Search for the cell housing the specified text and yield its (X, Y) center coordinate. 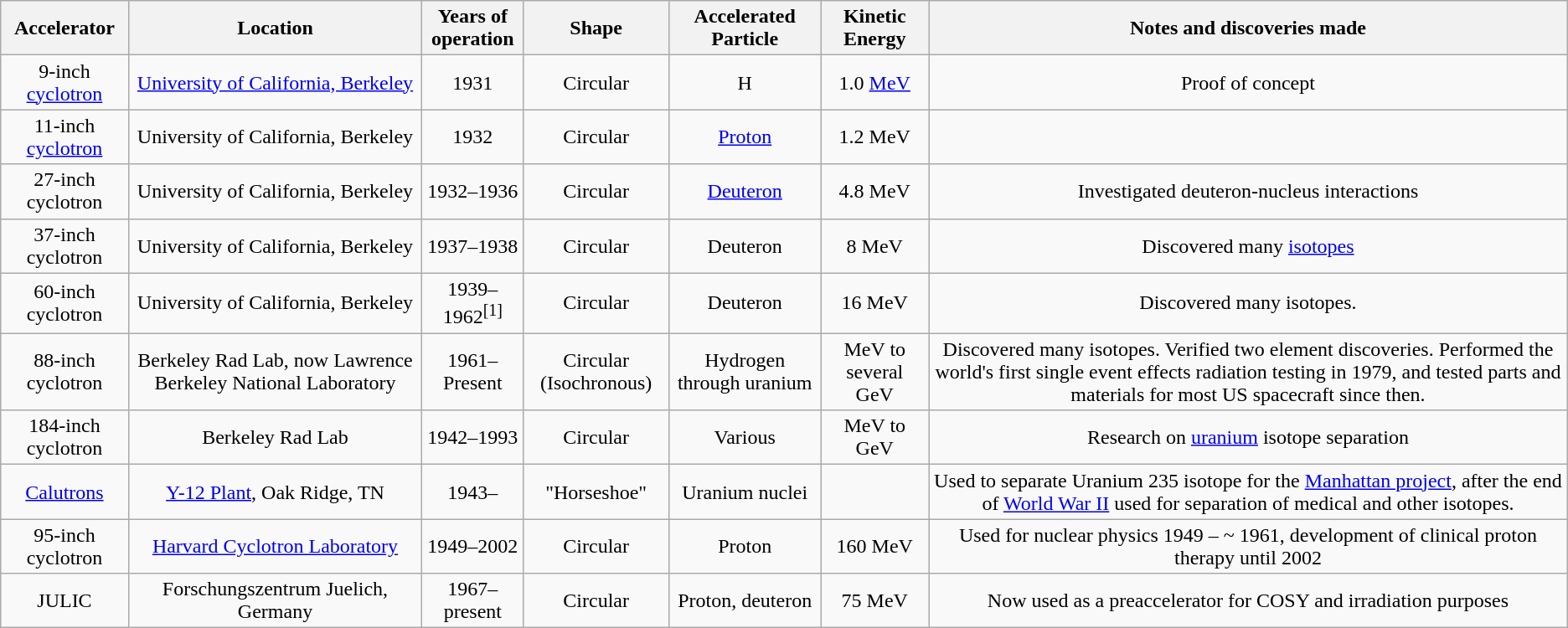
Various (745, 437)
95-inch cyclotron (64, 546)
Investigated deuteron-nucleus interactions (1248, 191)
Notes and discoveries made (1248, 28)
9-inch cyclotron (64, 82)
1932–1936 (472, 191)
1961–Present (472, 372)
Years of operation (472, 28)
Berkeley Rad Lab, now Lawrence Berkeley National Laboratory (275, 372)
60-inch cyclotron (64, 303)
Discovered many isotopes. (1248, 303)
1937–1938 (472, 246)
Accelerated Particle (745, 28)
Harvard Cyclotron Laboratory (275, 546)
Y-12 Plant, Oak Ridge, TN (275, 492)
37-inch cyclotron (64, 246)
Shape (596, 28)
1943– (472, 492)
Proof of concept (1248, 82)
1967–present (472, 601)
Forschungszentrum Juelich, Germany (275, 601)
1949–2002 (472, 546)
Kinetic Energy (874, 28)
Circular (Isochronous) (596, 372)
4.8 MeV (874, 191)
Uranium nuclei (745, 492)
1.2 MeV (874, 137)
Location (275, 28)
1931 (472, 82)
H (745, 82)
75 MeV (874, 601)
88-inch cyclotron (64, 372)
Accelerator (64, 28)
16 MeV (874, 303)
1939–1962[1] (472, 303)
27-inch cyclotron (64, 191)
184-inch cyclotron (64, 437)
Used to separate Uranium 235 isotope for the Manhattan project, after the end of World War II used for separation of medical and other isotopes. (1248, 492)
Proton, deuteron (745, 601)
1932 (472, 137)
11-inch cyclotron (64, 137)
8 MeV (874, 246)
Research on uranium isotope separation (1248, 437)
Now used as a preaccelerator for COSY and irradiation purposes (1248, 601)
160 MeV (874, 546)
"Horseshoe" (596, 492)
Hydrogen through uranium (745, 372)
MeV to several GeV (874, 372)
1.0 MeV (874, 82)
Used for nuclear physics 1949 – ~ 1961, development of clinical proton therapy until 2002 (1248, 546)
Discovered many isotopes (1248, 246)
Calutrons (64, 492)
MeV to GeV (874, 437)
Berkeley Rad Lab (275, 437)
1942–1993 (472, 437)
JULIC (64, 601)
